From the cell containing the given text, extract its center point as [X, Y] coordinate. 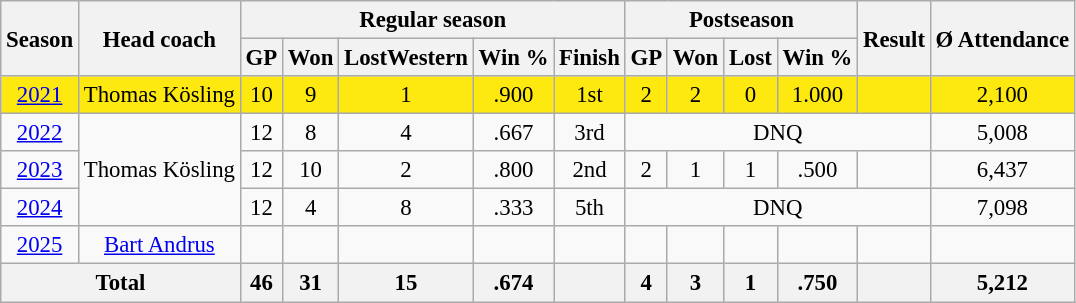
.500 [817, 170]
Ø Attendance [1002, 38]
2nd [590, 170]
5,008 [1002, 133]
.900 [513, 95]
0 [751, 95]
.667 [513, 133]
Lost [751, 58]
5,212 [1002, 283]
5th [590, 208]
2025 [40, 245]
3 [695, 283]
Regular season [432, 20]
2022 [40, 133]
2023 [40, 170]
2021 [40, 95]
Bart Andrus [159, 245]
46 [261, 283]
.800 [513, 170]
Season [40, 38]
Head coach [159, 38]
15 [406, 283]
LostWestern [406, 58]
Total [121, 283]
3rd [590, 133]
6,437 [1002, 170]
2,100 [1002, 95]
9 [311, 95]
.333 [513, 208]
Postseason [742, 20]
Result [894, 38]
.750 [817, 283]
2024 [40, 208]
31 [311, 283]
1.000 [817, 95]
.674 [513, 283]
7,098 [1002, 208]
1st [590, 95]
Finish [590, 58]
